Locate the cell with the specified text and output its [x, y] center coordinate. 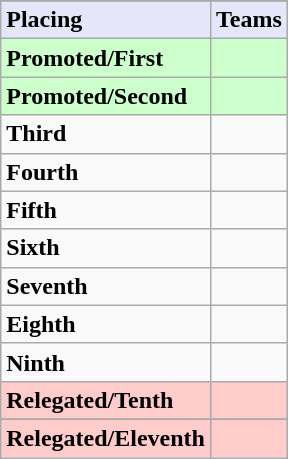
Sixth [106, 248]
Placing [106, 20]
Ninth [106, 362]
Fifth [106, 210]
Third [106, 134]
Seventh [106, 286]
Promoted/Second [106, 96]
Relegated/Tenth [106, 400]
Teams [248, 20]
Eighth [106, 324]
Promoted/First [106, 58]
Relegated/Eleventh [106, 438]
Fourth [106, 172]
